Capture the cell that displays the provided text and extract its [x, y] central coordinate. 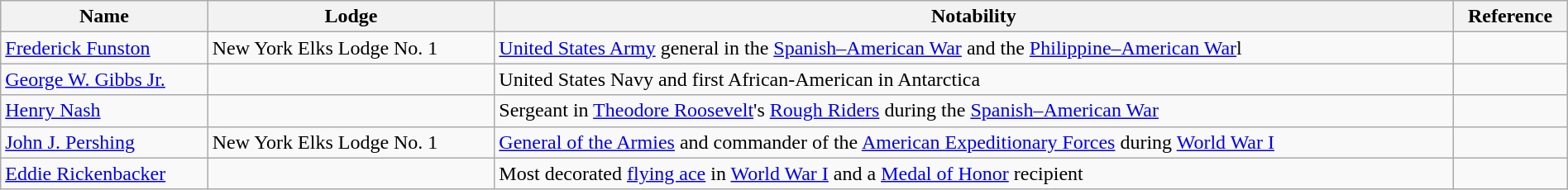
Name [104, 17]
George W. Gibbs Jr. [104, 79]
Henry Nash [104, 111]
Notability [974, 17]
Lodge [351, 17]
Sergeant in Theodore Roosevelt's Rough Riders during the Spanish–American War [974, 111]
United States Navy and first African-American in Antarctica [974, 79]
United States Army general in the Spanish–American War and the Philippine–American Warl [974, 48]
General of the Armies and commander of the American Expeditionary Forces during World War I [974, 142]
Reference [1510, 17]
Most decorated flying ace in World War I and a Medal of Honor recipient [974, 173]
John J. Pershing [104, 142]
Eddie Rickenbacker [104, 173]
Frederick Funston [104, 48]
